Output the (x, y) coordinate of the center of the cell containing the given text.  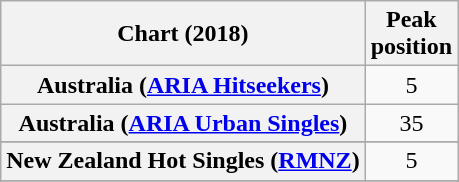
New Zealand Hot Singles (RMNZ) (183, 161)
Peakposition (411, 34)
35 (411, 123)
Australia (ARIA Urban Singles) (183, 123)
Australia (ARIA Hitseekers) (183, 85)
Chart (2018) (183, 34)
